Locate the cell with the specified text and output its (X, Y) center coordinate. 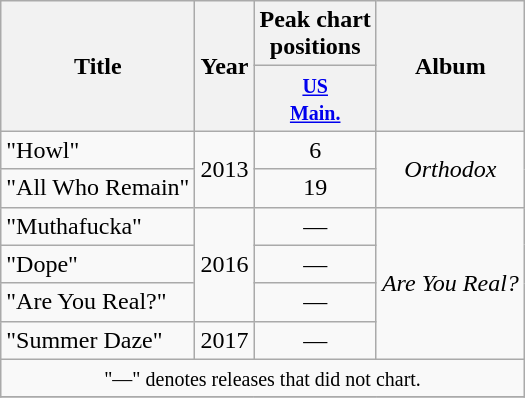
Peak chartpositions (315, 34)
"All Who Remain" (98, 188)
Title (98, 66)
2013 (224, 169)
6 (315, 150)
"Are You Real?" (98, 302)
2017 (224, 340)
Album (450, 66)
Are You Real? (450, 283)
Year (224, 66)
"Dope" (98, 264)
USMain. (315, 98)
19 (315, 188)
"—" denotes releases that did not chart. (263, 378)
"Summer Daze" (98, 340)
"Muthafucka" (98, 226)
"Howl" (98, 150)
Orthodox (450, 169)
2016 (224, 264)
